Find where the given text appears and provide that cell's center as (X, Y) coordinate. 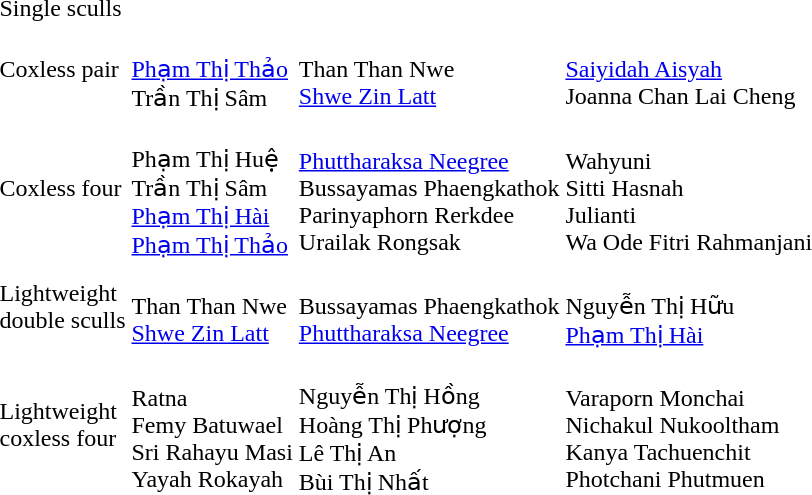
Phạm Thị ThảoTrần Thị Sâm (212, 70)
Phạm Thị HuệTrần Thị SâmPhạm Thị HàiPhạm Thị Thảo (212, 188)
Bussayamas PhaengkathokPhuttharaksa Neegree (429, 306)
Phuttharaksa NeegreeBussayamas PhaengkathokParinyaphorn RerkdeeUrailak Rongsak (429, 188)
